Search for the cell housing the specified text and yield its (X, Y) center coordinate. 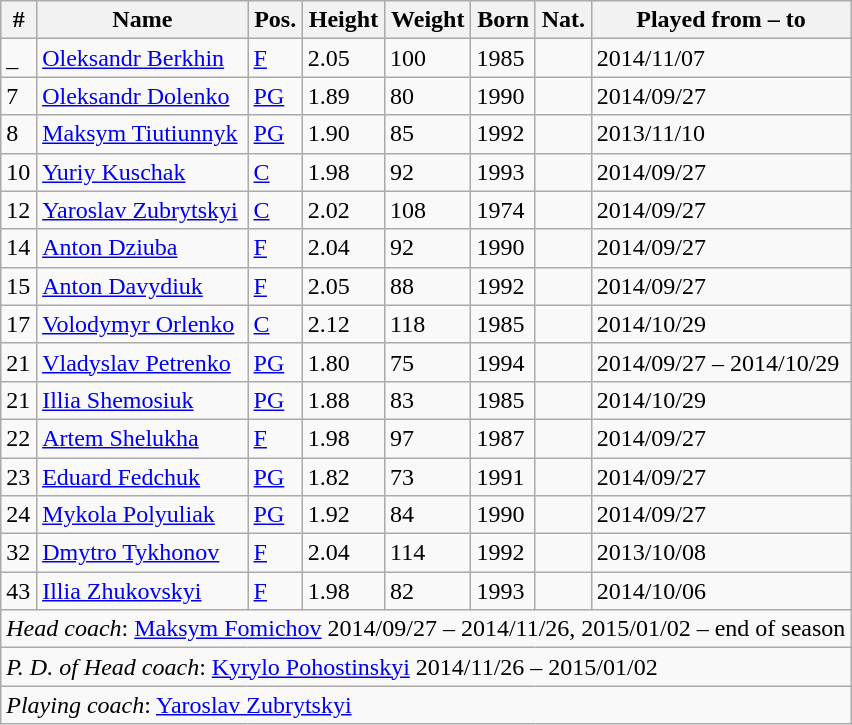
2014/09/27 – 2014/10/29 (721, 362)
14 (19, 248)
85 (428, 134)
118 (428, 324)
2013/11/10 (721, 134)
1.89 (343, 96)
Oleksandr Berkhin (142, 58)
17 (19, 324)
Illia Zhukovskyi (142, 591)
Weight (428, 20)
43 (19, 591)
84 (428, 515)
Yuriy Kuschak (142, 172)
7 (19, 96)
15 (19, 286)
2013/10/08 (721, 553)
Height (343, 20)
114 (428, 553)
Head coach: Maksym Fomichov 2014/09/27 – 2014/11/26, 2015/01/02 – end of season (426, 629)
Born (504, 20)
Oleksandr Dolenko (142, 96)
Anton Davydiuk (142, 286)
1.92 (343, 515)
Yaroslav Zubrytskyi (142, 210)
1.82 (343, 477)
2.12 (343, 324)
97 (428, 438)
22 (19, 438)
83 (428, 400)
1.80 (343, 362)
Vladyslav Petrenko (142, 362)
75 (428, 362)
80 (428, 96)
Artem Shelukha (142, 438)
Mykola Polyuliak (142, 515)
1991 (504, 477)
108 (428, 210)
10 (19, 172)
Anton Dziuba (142, 248)
# (19, 20)
1987 (504, 438)
Maksym Tiutiunnyk (142, 134)
24 (19, 515)
2.02 (343, 210)
Eduard Fedchuk (142, 477)
_ (19, 58)
Dmytro Tykhonov (142, 553)
8 (19, 134)
1974 (504, 210)
Pos. (275, 20)
1994 (504, 362)
1.90 (343, 134)
Name (142, 20)
32 (19, 553)
P. D. of Head coach: Kyrylo Pohostinskyi 2014/11/26 – 2015/01/02 (426, 667)
100 (428, 58)
Illia Shemosiuk (142, 400)
82 (428, 591)
23 (19, 477)
2014/10/06 (721, 591)
Playing coach: Yaroslav Zubrytskyi (426, 705)
88 (428, 286)
Nat. (563, 20)
Played from – to (721, 20)
12 (19, 210)
2014/11/07 (721, 58)
73 (428, 477)
Volodymyr Orlenko (142, 324)
1.88 (343, 400)
